Locate the cell with the specified text and output its (x, y) center coordinate. 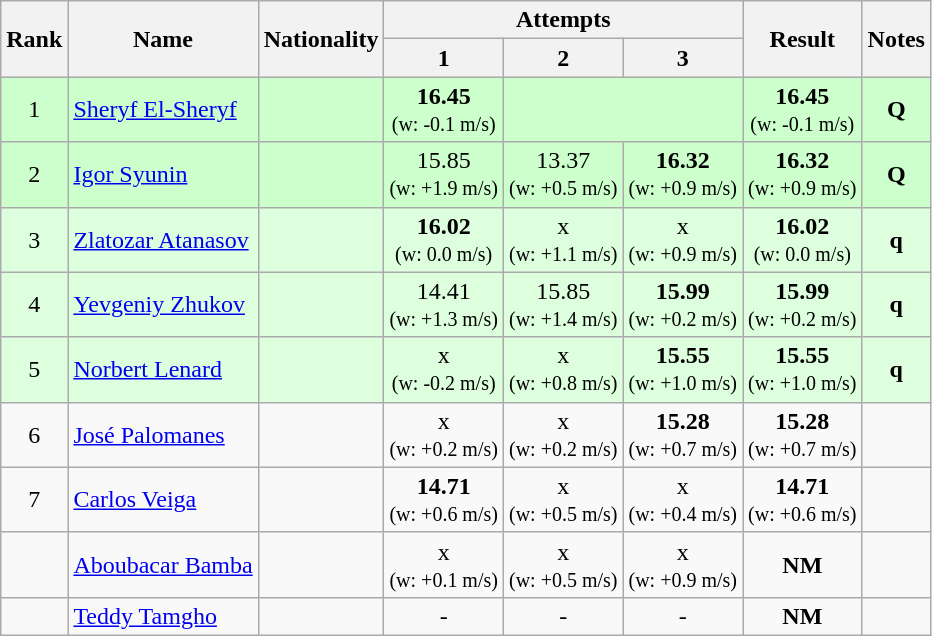
4 (34, 304)
x (w: +1.1 m/s) (563, 240)
Result (803, 39)
5 (34, 370)
Rank (34, 39)
Norbert Lenard (163, 370)
Attempts (564, 20)
x (w: +0.1 m/s) (444, 564)
7 (34, 500)
x (w: -0.2 m/s) (444, 370)
6 (34, 434)
Notes (896, 39)
Name (163, 39)
Carlos Veiga (163, 500)
Zlatozar Atanasov (163, 240)
Teddy Tamgho (163, 616)
14.41 (w: +1.3 m/s) (444, 304)
Nationality (321, 39)
Sheryf El-Sheryf (163, 110)
x (w: +0.4 m/s) (683, 500)
Aboubacar Bamba (163, 564)
15.85 (w: +1.9 m/s) (444, 174)
Igor Syunin (163, 174)
15.85 (w: +1.4 m/s) (563, 304)
13.37 (w: +0.5 m/s) (563, 174)
Yevgeniy Zhukov (163, 304)
x (w: +0.8 m/s) (563, 370)
José Palomanes (163, 434)
